Capture the cell that displays the provided text and extract its (X, Y) central coordinate. 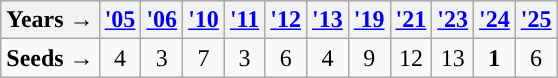
9 (369, 58)
'06 (162, 20)
12 (411, 58)
13 (453, 58)
'19 (369, 20)
'23 (453, 20)
Years → (50, 20)
'13 (328, 20)
'10 (204, 20)
'05 (120, 20)
'12 (286, 20)
1 (495, 58)
7 (204, 58)
Seeds → (50, 58)
'24 (495, 20)
'25 (536, 20)
'11 (244, 20)
'21 (411, 20)
